Scan for the cell matching the given text and deliver its (X, Y) coordinate at center. 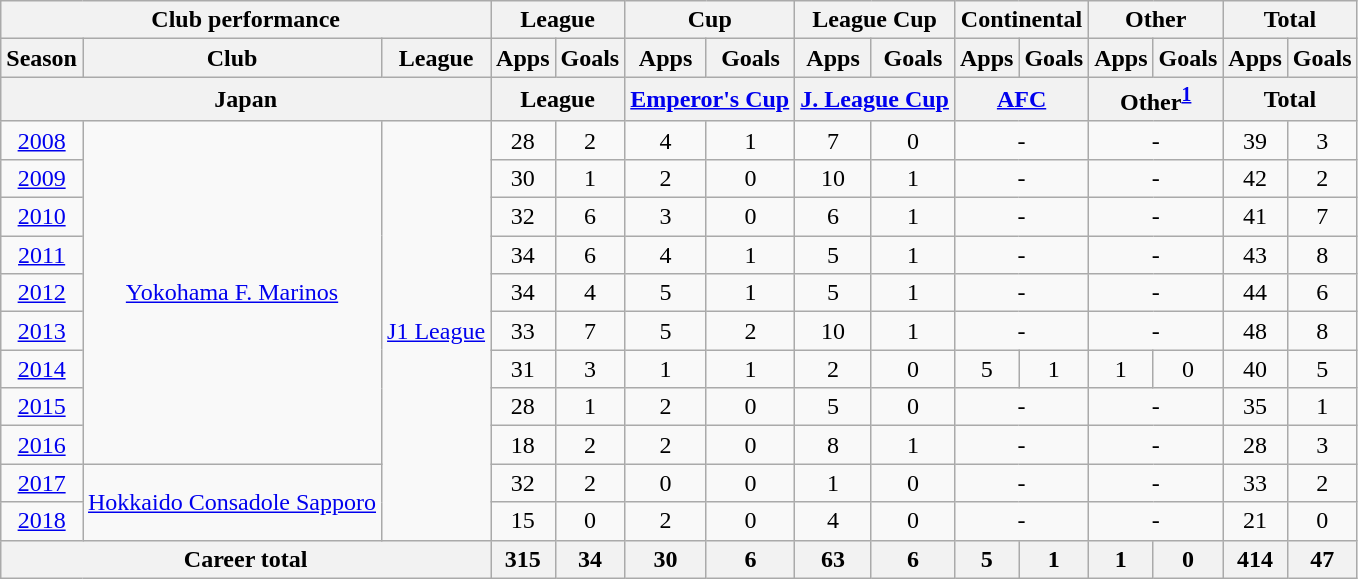
Japan (246, 100)
21 (1255, 521)
J1 League (436, 330)
Club performance (246, 20)
Continental (1021, 20)
43 (1255, 255)
35 (1255, 407)
Cup (710, 20)
41 (1255, 217)
2010 (42, 217)
40 (1255, 369)
42 (1255, 178)
2014 (42, 369)
2018 (42, 521)
Club (232, 58)
Emperor's Cup (710, 100)
2008 (42, 140)
2015 (42, 407)
15 (523, 521)
Other1 (1156, 100)
2016 (42, 445)
Season (42, 58)
2017 (42, 483)
Hokkaido Consadole Sapporo (232, 502)
414 (1255, 559)
Other (1156, 20)
63 (834, 559)
AFC (1021, 100)
J. League Cup (875, 100)
2012 (42, 293)
League Cup (875, 20)
2011 (42, 255)
Yokohama F. Marinos (232, 292)
44 (1255, 293)
39 (1255, 140)
47 (1322, 559)
315 (523, 559)
18 (523, 445)
2013 (42, 331)
48 (1255, 331)
31 (523, 369)
Career total (246, 559)
2009 (42, 178)
